From the cell containing the given text, extract its center point as [x, y] coordinate. 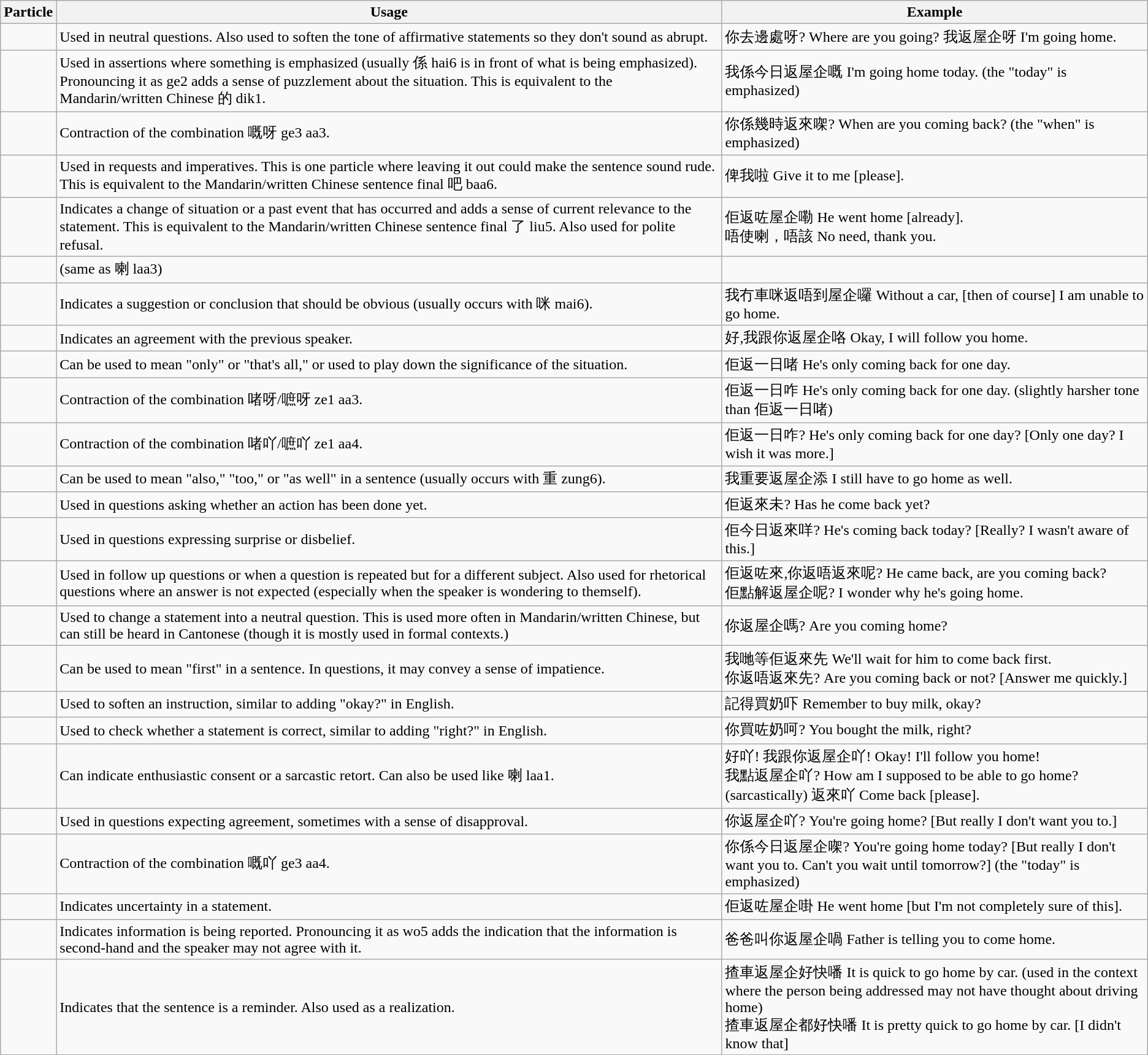
Contraction of the combination 嘅吖 ge3 aa4. [389, 864]
我係今日返屋企嘅 I'm going home today. (the "today" is emphasized) [935, 81]
Used to check whether a statement is correct, similar to adding "right?" in English. [389, 730]
我冇車咪返唔到屋企囉 Without a car, [then of course] I am unable to go home. [935, 304]
Contraction of the combination 嘅呀 ge3 aa3. [389, 133]
爸爸叫你返屋企喎 Father is telling you to come home. [935, 940]
佢返咗屋企嘞 He went home [already].唔使喇，唔該 No need, thank you. [935, 227]
佢返來未? Has he come back yet? [935, 505]
Used in neutral questions. Also used to soften the tone of affirmative statements so they don't sound as abrupt. [389, 37]
Can indicate enthusiastic consent or a sarcastic retort. Can also be used like 喇 laa1. [389, 776]
佢今日返來咩? He's coming back today? [Really? I wasn't aware of this.] [935, 539]
你返屋企吖? You're going home? [But really I don't want you to.] [935, 822]
Can be used to mean "also," "too," or "as well" in a sentence (usually occurs with 重 zung6). [389, 478]
(same as 喇 laa3) [389, 270]
Contraction of the combination 啫吖/嗻吖 ze1 aa4. [389, 444]
你係今日返屋企㗎? You're going home today? [But really I don't want you to. Can't you wait until tomorrow?] (the "today" is emphasized) [935, 864]
Used in questions asking whether an action has been done yet. [389, 505]
記得買奶吓 Remember to buy milk, okay? [935, 704]
我哋等佢返來先 We'll wait for him to come back first.你返唔返來先? Are you coming back or not? [Answer me quickly.] [935, 669]
你係幾時返來㗎? When are you coming back? (the "when" is emphasized) [935, 133]
Used in questions expecting agreement, sometimes with a sense of disapproval. [389, 822]
好,我跟你返屋企咯 Okay, I will follow you home. [935, 339]
你去邊處呀? Where are you going? 我返屋企呀 I'm going home. [935, 37]
Indicates an agreement with the previous speaker. [389, 339]
Usage [389, 12]
佢返一日咋 He's only coming back for one day. (slightly harsher tone than 佢返一日啫) [935, 400]
我重要返屋企添 I still have to go home as well. [935, 478]
Can be used to mean "only" or "that's all," or used to play down the significance of the situation. [389, 364]
Can be used to mean "first" in a sentence. In questions, it may convey a sense of impatience. [389, 669]
佢返咗屋企啩 He went home [but I'm not completely sure of this]. [935, 907]
Indicates that the sentence is a reminder. Also used as a realization. [389, 1007]
Indicates a suggestion or conclusion that should be obvious (usually occurs with 咪 mai6). [389, 304]
佢返一日啫 He's only coming back for one day. [935, 364]
好吖! 我跟你返屋企吖! Okay! I'll follow you home!我點返屋企吖? How am I supposed to be able to go home? (sarcastically) 返來吖 Come back [please]. [935, 776]
Particle [28, 12]
你返屋企嗎? Are you coming home? [935, 626]
Used to soften an instruction, similar to adding "okay?" in English. [389, 704]
Used in questions expressing surprise or disbelief. [389, 539]
Indicates uncertainty in a statement. [389, 907]
你買咗奶呵? You bought the milk, right? [935, 730]
俾我啦 Give it to me [please]. [935, 176]
Example [935, 12]
Contraction of the combination 啫呀/嗻呀 ze1 aa3. [389, 400]
佢返咗來,你返唔返來呢? He came back, are you coming back?佢點解返屋企呢? I wonder why he's going home. [935, 583]
佢返一日咋? He's only coming back for one day? [Only one day? I wish it was more.] [935, 444]
